Extract the [x, y] coordinate from the center of the cell holding the provided text.  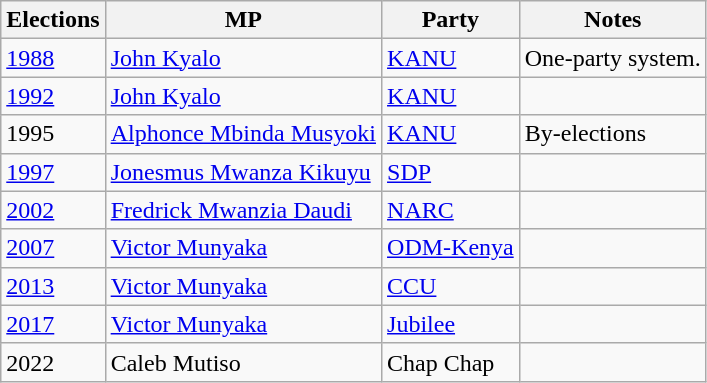
2013 [53, 286]
SDP [451, 172]
Alphonce Mbinda Musyoki [243, 134]
MP [243, 20]
Caleb Mutiso [243, 362]
Chap Chap [451, 362]
One-party system. [612, 58]
1992 [53, 96]
2007 [53, 248]
By-elections [612, 134]
CCU [451, 286]
2022 [53, 362]
ODM-Kenya [451, 248]
Elections [53, 20]
2017 [53, 324]
Jonesmus Mwanza Kikuyu [243, 172]
Party [451, 20]
Fredrick Mwanzia Daudi [243, 210]
NARC [451, 210]
1997 [53, 172]
1995 [53, 134]
1988 [53, 58]
Notes [612, 20]
Jubilee [451, 324]
2002 [53, 210]
